For the text-containing cell, return its midpoint in [x, y] coordinate format. 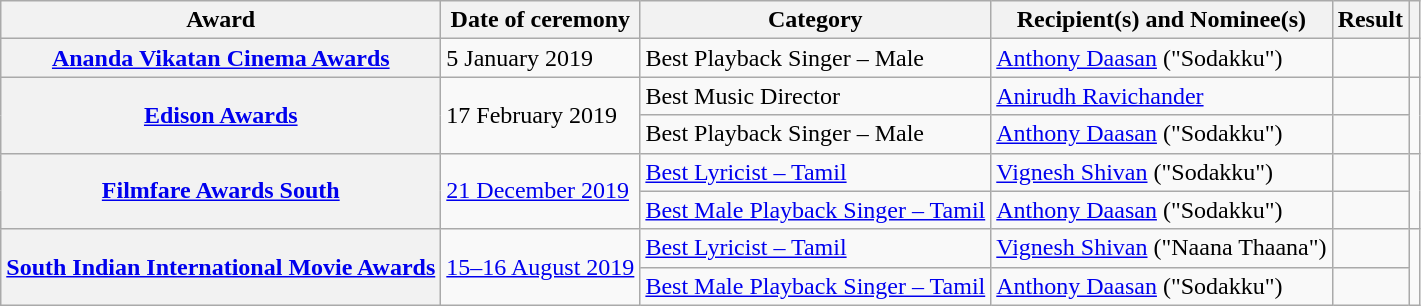
South Indian International Movie Awards [221, 267]
21 December 2019 [540, 191]
Result [1370, 20]
Award [221, 20]
Category [816, 20]
Edison Awards [221, 115]
Vignesh Shivan ("Naana Thaana") [1162, 248]
Vignesh Shivan ("Sodakku") [1162, 172]
Filmfare Awards South [221, 191]
15–16 August 2019 [540, 267]
5 January 2019 [540, 58]
Anirudh Ravichander [1162, 96]
Recipient(s) and Nominee(s) [1162, 20]
Ananda Vikatan Cinema Awards [221, 58]
Date of ceremony [540, 20]
17 February 2019 [540, 115]
Best Music Director [816, 96]
